Output the [X, Y] coordinate of the center of the cell containing the given text.  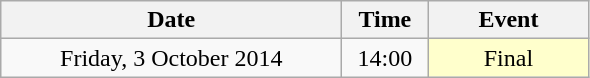
Event [508, 20]
14:00 [385, 58]
Friday, 3 October 2014 [172, 58]
Final [508, 58]
Date [172, 20]
Time [385, 20]
